Capture the cell that displays the provided text and extract its (x, y) central coordinate. 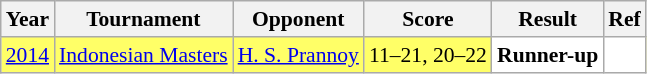
Year (28, 19)
Runner-up (548, 55)
Result (548, 19)
H. S. Prannoy (298, 55)
Indonesian Masters (144, 55)
Ref (624, 19)
Tournament (144, 19)
Score (428, 19)
Opponent (298, 19)
11–21, 20–22 (428, 55)
2014 (28, 55)
